From the cell containing the given text, extract its center point as (X, Y) coordinate. 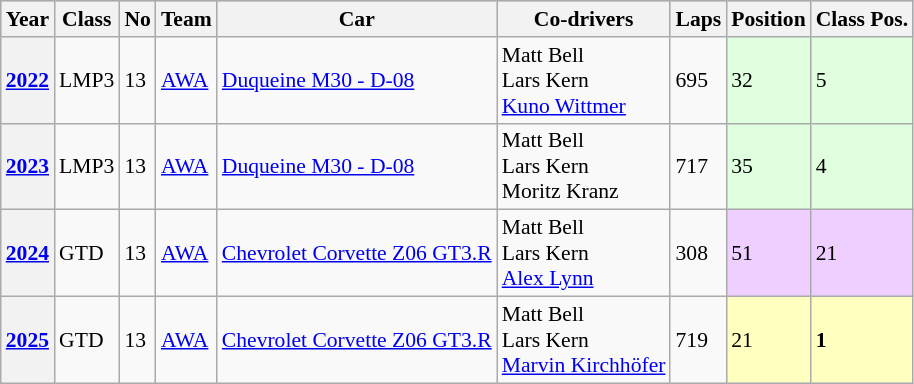
Car (357, 19)
Matt Bell Lars Kern Alex Lynn (584, 254)
Laps (698, 19)
Team (186, 19)
Class Pos. (862, 19)
719 (698, 340)
No (138, 19)
5 (862, 80)
Class (86, 19)
2022 (28, 80)
1 (862, 340)
Co-drivers (584, 19)
308 (698, 254)
Matt Bell Lars Kern Moritz Kranz (584, 166)
695 (698, 80)
2025 (28, 340)
4 (862, 166)
Position (768, 19)
2024 (28, 254)
Matt Bell Lars Kern Marvin Kirchhöfer (584, 340)
717 (698, 166)
51 (768, 254)
Year (28, 19)
Matt Bell Lars Kern Kuno Wittmer (584, 80)
35 (768, 166)
32 (768, 80)
2023 (28, 166)
